Locate the cell with the specified text and output its [X, Y] center coordinate. 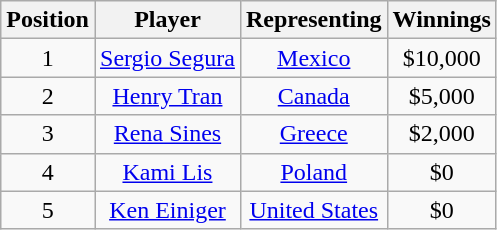
Poland [314, 172]
Winnings [442, 20]
Representing [314, 20]
$10,000 [442, 58]
Sergio Segura [167, 58]
Greece [314, 134]
Kami Lis [167, 172]
$5,000 [442, 96]
Player [167, 20]
Mexico [314, 58]
Ken Einiger [167, 210]
Position [48, 20]
2 [48, 96]
United States [314, 210]
1 [48, 58]
Canada [314, 96]
5 [48, 210]
Henry Tran [167, 96]
$2,000 [442, 134]
4 [48, 172]
3 [48, 134]
Rena Sines [167, 134]
